From the cell containing the given text, extract its center point as (x, y) coordinate. 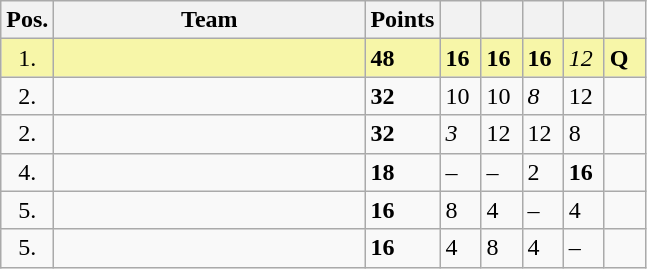
1. (28, 58)
Pos. (28, 20)
2 (542, 172)
4. (28, 172)
3 (460, 134)
48 (402, 58)
Q (624, 58)
Points (402, 20)
Team (210, 20)
18 (402, 172)
